Pinpoint the cell where the given text exists, returning its (X, Y) midpoint coordinate. 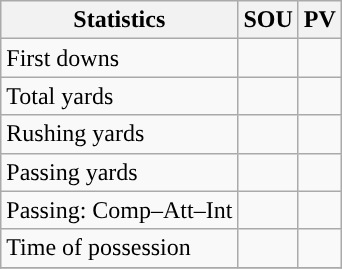
Rushing yards (120, 134)
PV (320, 20)
First downs (120, 58)
Total yards (120, 96)
SOU (268, 20)
Passing: Comp–Att–Int (120, 210)
Passing yards (120, 172)
Statistics (120, 20)
Time of possession (120, 248)
